Provide the (x, y) coordinate of the cell's center where the given text is located.  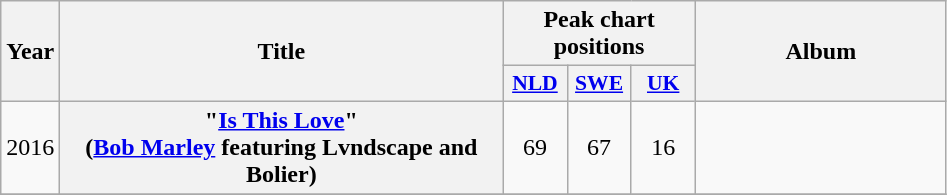
Title (282, 52)
2016 (30, 147)
16 (663, 147)
Album (820, 52)
Year (30, 52)
Peak chart positions (599, 34)
UK (663, 84)
"Is This Love" (Bob Marley featuring Lvndscape and Bolier) (282, 147)
69 (535, 147)
SWE (599, 84)
67 (599, 147)
NLD (535, 84)
